For the text-containing cell, return its midpoint in (X, Y) coordinate format. 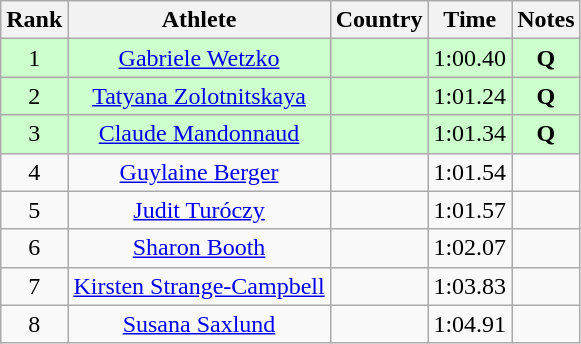
Notes (546, 20)
Gabriele Wetzko (199, 58)
Claude Mandonnaud (199, 134)
1:00.40 (470, 58)
1 (34, 58)
1:03.83 (470, 286)
Sharon Booth (199, 248)
Judit Turóczy (199, 210)
4 (34, 172)
Guylaine Berger (199, 172)
8 (34, 324)
Rank (34, 20)
Kirsten Strange-Campbell (199, 286)
Time (470, 20)
1:04.91 (470, 324)
Susana Saxlund (199, 324)
7 (34, 286)
Tatyana Zolotnitskaya (199, 96)
1:01.34 (470, 134)
5 (34, 210)
Athlete (199, 20)
3 (34, 134)
Country (379, 20)
2 (34, 96)
1:01.54 (470, 172)
1:01.24 (470, 96)
6 (34, 248)
1:02.07 (470, 248)
1:01.57 (470, 210)
